Find where the given text appears and provide that cell's center as [x, y] coordinate. 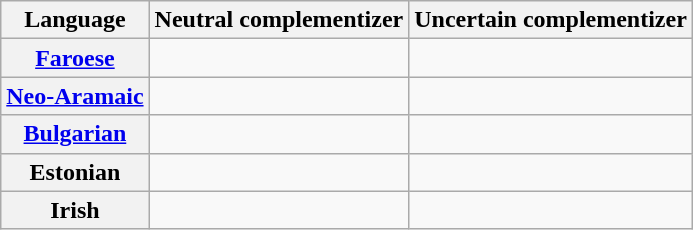
Irish [75, 210]
Estonian [75, 172]
Bulgarian [75, 134]
Neo-Aramaic [75, 96]
Uncertain complementizer [551, 20]
Neutral complementizer [279, 20]
Language [75, 20]
Faroese [75, 58]
